Determine the (X, Y) coordinate at the center of the cell enclosing the given text.  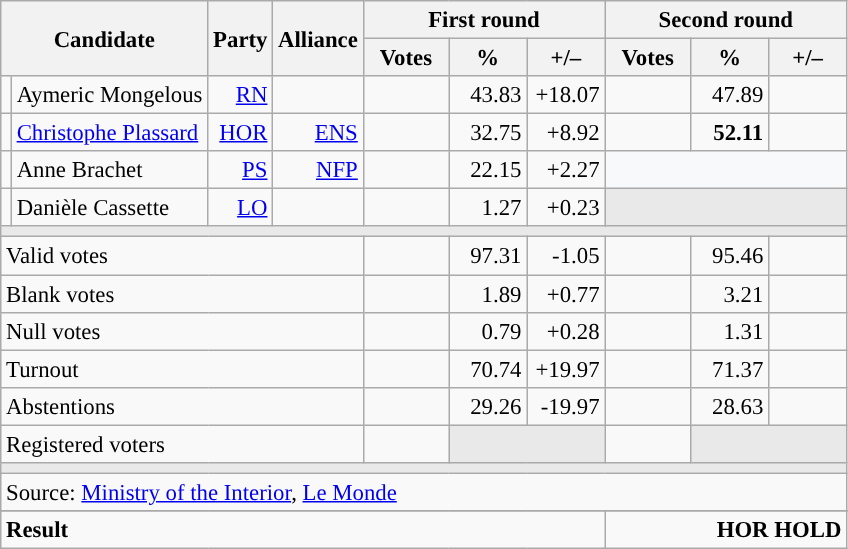
+18.07 (566, 95)
Anne Brachet (109, 170)
47.89 (729, 95)
Candidate (104, 38)
70.74 (488, 369)
Null votes (182, 331)
Aymeric Mongelous (109, 95)
HOR (240, 133)
Result (303, 530)
-19.97 (566, 406)
71.37 (729, 369)
Source: Ministry of the Interior, Le Monde (424, 492)
28.63 (729, 406)
Second round (726, 20)
PS (240, 170)
1.89 (488, 294)
Abstentions (182, 406)
1.27 (488, 208)
3.21 (729, 294)
1.31 (729, 331)
Registered voters (182, 444)
+0.23 (566, 208)
97.31 (488, 256)
43.83 (488, 95)
Turnout (182, 369)
0.79 (488, 331)
+2.27 (566, 170)
+0.77 (566, 294)
Danièle Cassette (109, 208)
NFP (318, 170)
-1.05 (566, 256)
First round (484, 20)
Blank votes (182, 294)
29.26 (488, 406)
Party (240, 38)
+19.97 (566, 369)
ENS (318, 133)
Christophe Plassard (109, 133)
LO (240, 208)
+0.28 (566, 331)
52.11 (729, 133)
95.46 (729, 256)
Valid votes (182, 256)
22.15 (488, 170)
HOR HOLD (726, 530)
32.75 (488, 133)
Alliance (318, 38)
RN (240, 95)
+8.92 (566, 133)
